Find where the given text appears and provide that cell's center as [X, Y] coordinate. 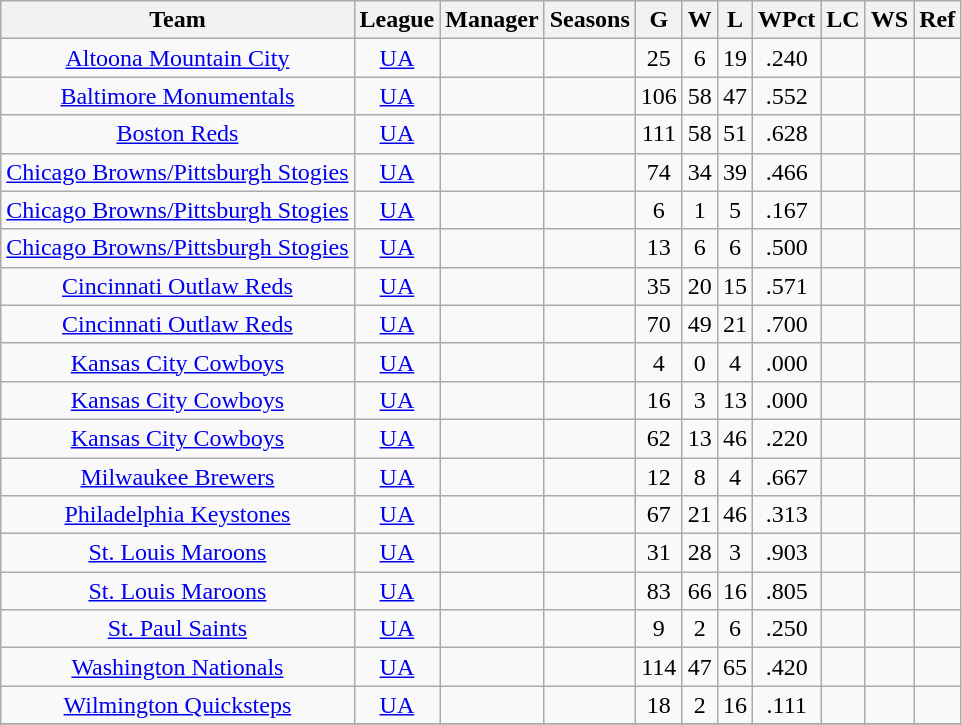
League [397, 20]
34 [700, 172]
39 [734, 172]
67 [658, 515]
28 [700, 553]
66 [700, 591]
.571 [786, 286]
70 [658, 324]
Washington Nationals [178, 667]
WPct [786, 20]
.700 [786, 324]
.628 [786, 134]
20 [700, 286]
51 [734, 134]
LC [843, 20]
.903 [786, 553]
.220 [786, 438]
.552 [786, 96]
Ref [938, 20]
8 [700, 477]
18 [658, 705]
.805 [786, 591]
.240 [786, 58]
.420 [786, 667]
Seasons [590, 20]
.500 [786, 248]
Wilmington Quicksteps [178, 705]
.167 [786, 210]
L [734, 20]
.313 [786, 515]
65 [734, 667]
G [658, 20]
.667 [786, 477]
49 [700, 324]
.111 [786, 705]
WS [889, 20]
0 [700, 362]
114 [658, 667]
111 [658, 134]
Boston Reds [178, 134]
St. Paul Saints [178, 629]
.466 [786, 172]
12 [658, 477]
15 [734, 286]
5 [734, 210]
19 [734, 58]
9 [658, 629]
25 [658, 58]
Altoona Mountain City [178, 58]
Manager [492, 20]
Team [178, 20]
62 [658, 438]
31 [658, 553]
35 [658, 286]
.250 [786, 629]
Baltimore Monumentals [178, 96]
83 [658, 591]
74 [658, 172]
Philadelphia Keystones [178, 515]
W [700, 20]
106 [658, 96]
Milwaukee Brewers [178, 477]
1 [700, 210]
